Identify which cell holds the provided text, then report its (X, Y) central coordinate. 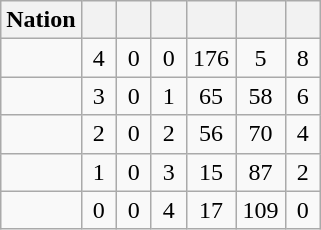
8 (302, 58)
5 (260, 58)
65 (210, 96)
Nation (41, 20)
15 (210, 172)
56 (210, 134)
176 (210, 58)
87 (260, 172)
17 (210, 210)
6 (302, 96)
109 (260, 210)
58 (260, 96)
70 (260, 134)
